Output the (X, Y) coordinate of the center of the cell containing the given text.  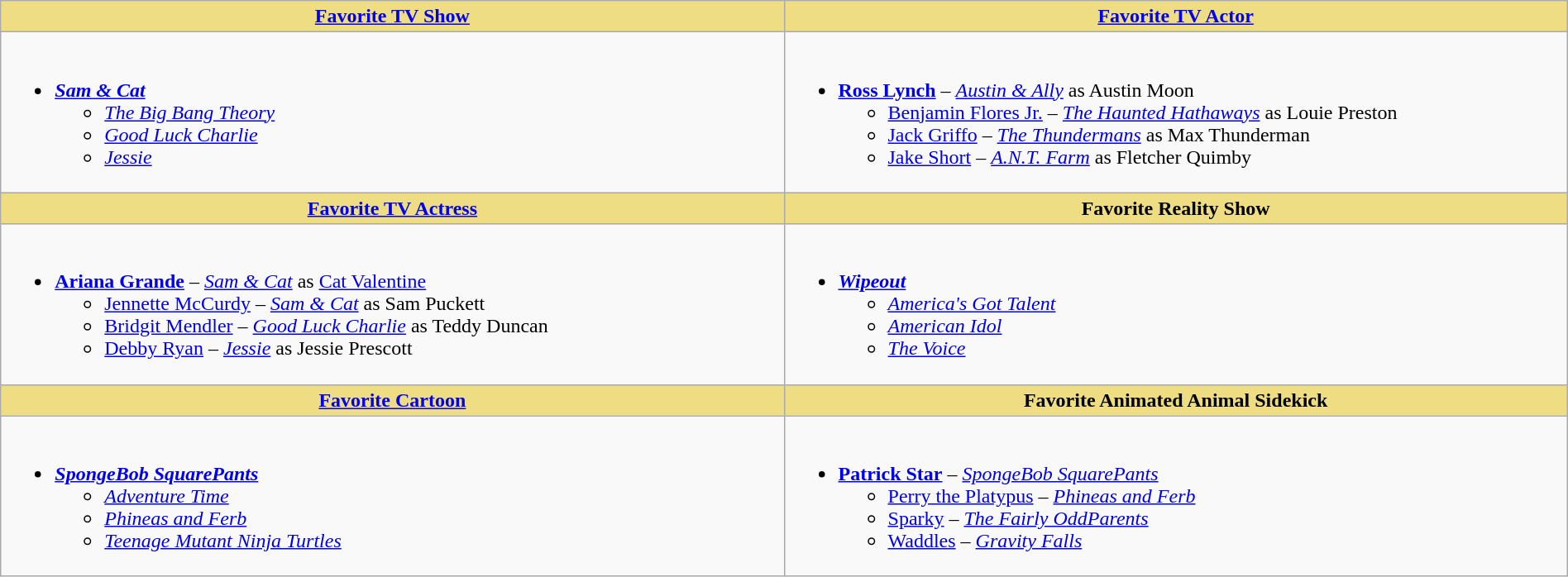
WipeoutAmerica's Got TalentAmerican IdolThe Voice (1176, 304)
Favorite TV Actress (392, 208)
Sam & CatThe Big Bang TheoryGood Luck CharlieJessie (392, 112)
Favorite Cartoon (392, 400)
Patrick Star – SpongeBob SquarePantsPerry the Platypus – Phineas and FerbSparky – The Fairly OddParentsWaddles – Gravity Falls (1176, 496)
SpongeBob SquarePantsAdventure TimePhineas and FerbTeenage Mutant Ninja Turtles (392, 496)
Favorite TV Actor (1176, 17)
Favorite Animated Animal Sidekick (1176, 400)
Favorite TV Show (392, 17)
Favorite Reality Show (1176, 208)
